Detect which cell encompasses the target text, then output its [X, Y] center coordinate. 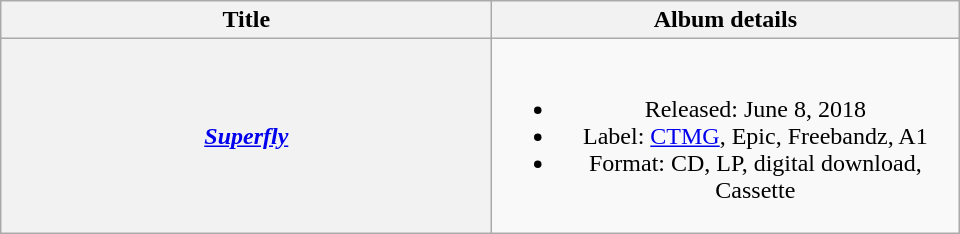
Released: June 8, 2018Label: CTMG, Epic, Freebandz, A1Format: CD, LP, digital download, Cassette [726, 136]
Album details [726, 20]
Superfly [246, 136]
Title [246, 20]
